From the cell containing the given text, extract its center point as [X, Y] coordinate. 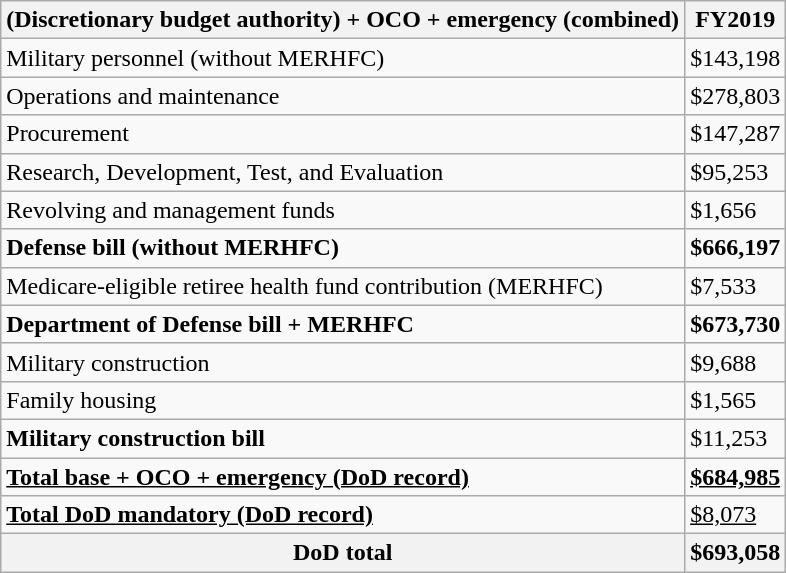
Procurement [343, 134]
DoD total [343, 553]
FY2019 [736, 20]
Research, Development, Test, and Evaluation [343, 172]
$95,253 [736, 172]
Military construction bill [343, 438]
Operations and maintenance [343, 96]
$147,287 [736, 134]
Defense bill (without MERHFC) [343, 248]
$278,803 [736, 96]
Military construction [343, 362]
$11,253 [736, 438]
$673,730 [736, 324]
$693,058 [736, 553]
$1,656 [736, 210]
Total base + OCO + emergency (DoD record) [343, 477]
(Discretionary budget authority) + OCO + emergency (combined) [343, 20]
Military personnel (without MERHFC) [343, 58]
$666,197 [736, 248]
Department of Defense bill + MERHFC [343, 324]
Medicare-eligible retiree health fund contribution (MERHFC) [343, 286]
Revolving and management funds [343, 210]
Family housing [343, 400]
$8,073 [736, 515]
$1,565 [736, 400]
$143,198 [736, 58]
$7,533 [736, 286]
$9,688 [736, 362]
$684,985 [736, 477]
Total DoD mandatory (DoD record) [343, 515]
